Return (X, Y) of the center of cell containing provided text 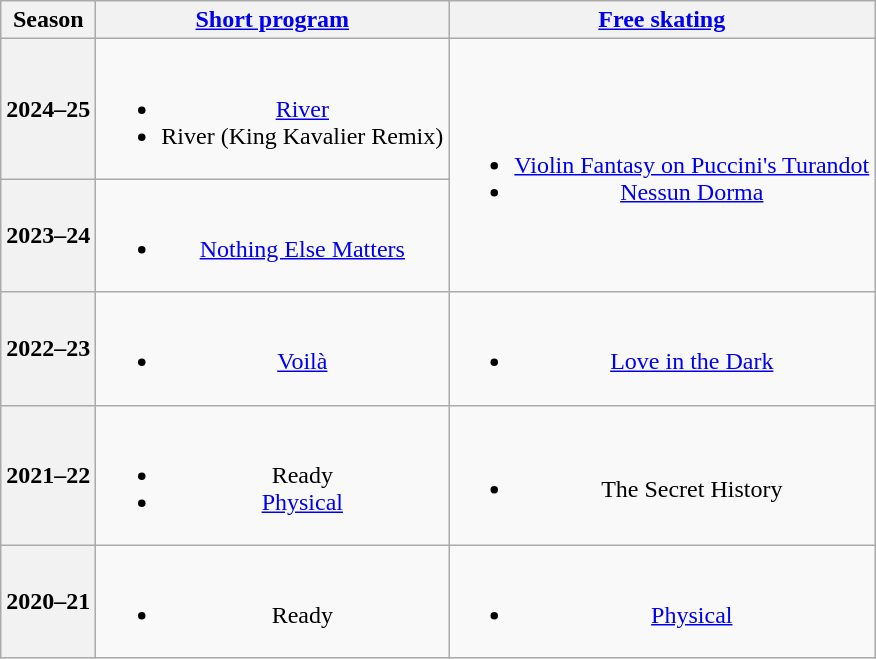
Short program (272, 20)
RiverRiver (King Kavalier Remix) (272, 109)
Nothing Else Matters (272, 236)
2024–25 (48, 109)
The Secret History (662, 475)
Physical (662, 602)
2021–22 (48, 475)
Season (48, 20)
Love in the Dark (662, 348)
Voilà (272, 348)
Violin Fantasy on Puccini's Turandot Nessun Dorma (662, 166)
2023–24 (48, 236)
Ready Physical (272, 475)
2020–21 (48, 602)
Ready (272, 602)
2022–23 (48, 348)
Free skating (662, 20)
